Return (x, y) of the center of cell containing provided text 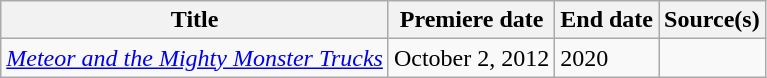
Source(s) (712, 20)
Premiere date (471, 20)
2020 (607, 58)
October 2, 2012 (471, 58)
Meteor and the Mighty Monster Trucks (195, 58)
Title (195, 20)
End date (607, 20)
